Scan for the cell matching the given text and deliver its [x, y] coordinate at center. 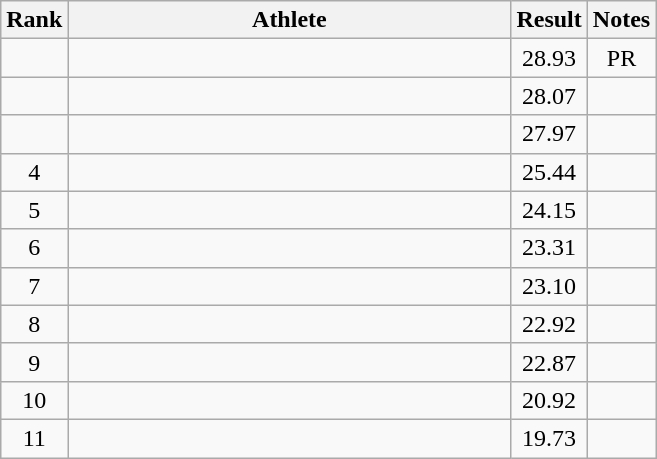
Result [549, 20]
28.93 [549, 58]
23.10 [549, 286]
5 [34, 210]
10 [34, 400]
6 [34, 248]
Rank [34, 20]
Notes [621, 20]
27.97 [549, 134]
8 [34, 324]
22.87 [549, 362]
9 [34, 362]
11 [34, 438]
19.73 [549, 438]
PR [621, 58]
23.31 [549, 248]
25.44 [549, 172]
20.92 [549, 400]
Athlete [290, 20]
7 [34, 286]
24.15 [549, 210]
22.92 [549, 324]
4 [34, 172]
28.07 [549, 96]
